Detect which cell encompasses the target text, then output its [x, y] center coordinate. 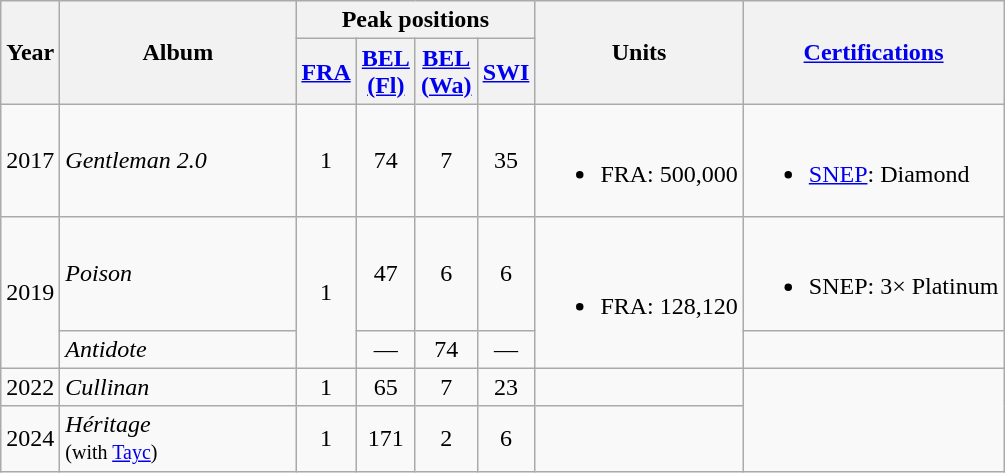
2017 [30, 160]
2022 [30, 387]
Antidote [178, 349]
FRA: 500,000 [639, 160]
171 [386, 438]
FRA: 128,120 [639, 292]
Year [30, 52]
Units [639, 52]
SNEP: Diamond [874, 160]
SNEP: 3× Platinum [874, 274]
47 [386, 274]
Cullinan [178, 387]
35 [506, 160]
BEL(Wa) [446, 72]
Héritage(with Tayc) [178, 438]
23 [506, 387]
Poison [178, 274]
Gentleman 2.0 [178, 160]
2 [446, 438]
Album [178, 52]
Certifications [874, 52]
2024 [30, 438]
2019 [30, 292]
BEL(Fl) [386, 72]
FRA [326, 72]
SWI [506, 72]
Peak positions [416, 20]
65 [386, 387]
